Detect which cell encompasses the target text, then output its (x, y) center coordinate. 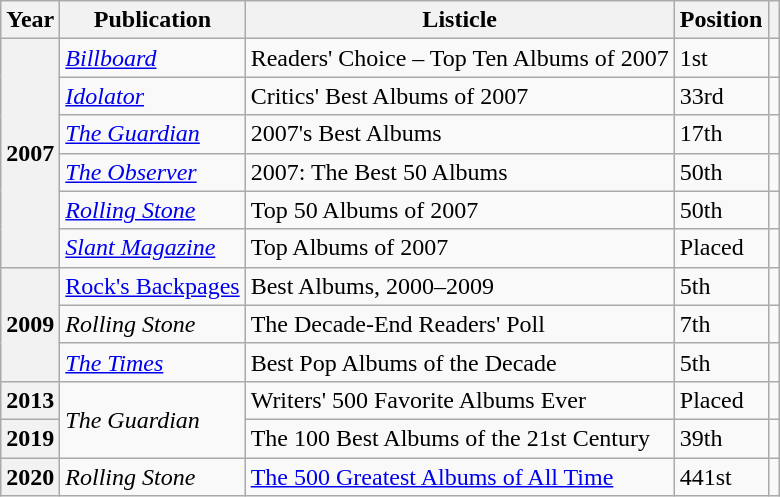
2013 (30, 400)
17th (721, 134)
Listicle (460, 20)
The Times (152, 362)
2009 (30, 324)
Best Pop Albums of the Decade (460, 362)
2007: The Best 50 Albums (460, 172)
Publication (152, 20)
2020 (30, 477)
The 500 Greatest Albums of All Time (460, 477)
Billboard (152, 58)
2007 (30, 153)
2007's Best Albums (460, 134)
The 100 Best Albums of the 21st Century (460, 438)
Best Albums, 2000–2009 (460, 286)
33rd (721, 96)
Position (721, 20)
Idolator (152, 96)
Top 50 Albums of 2007 (460, 210)
1st (721, 58)
Writers' 500 Favorite Albums Ever (460, 400)
Rock's Backpages (152, 286)
Readers' Choice – Top Ten Albums of 2007 (460, 58)
Slant Magazine (152, 248)
The Observer (152, 172)
The Decade-End Readers' Poll (460, 324)
2019 (30, 438)
Top Albums of 2007 (460, 248)
Critics' Best Albums of 2007 (460, 96)
7th (721, 324)
Year (30, 20)
441st (721, 477)
39th (721, 438)
